Detect which cell encompasses the target text, then output its [X, Y] center coordinate. 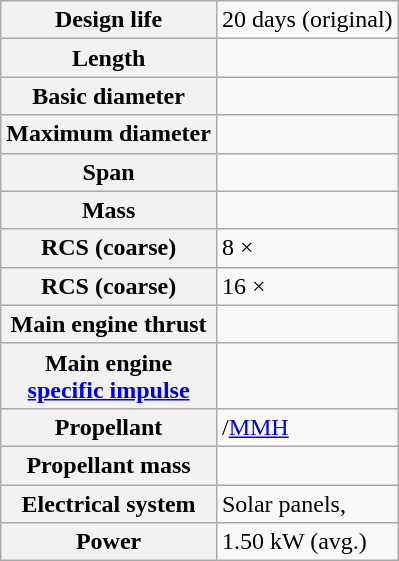
Electrical system [109, 503]
Length [109, 58]
16 × [307, 286]
Design life [109, 20]
Main engine thrust [109, 324]
Main enginespecific impulse [109, 376]
/MMH [307, 427]
20 days (original) [307, 20]
8 × [307, 248]
Propellant [109, 427]
1.50 kW (avg.) [307, 542]
Propellant mass [109, 465]
Solar panels, [307, 503]
Maximum diameter [109, 134]
Mass [109, 210]
Power [109, 542]
Basic diameter [109, 96]
Span [109, 172]
